Detect which cell encompasses the target text, then output its [X, Y] center coordinate. 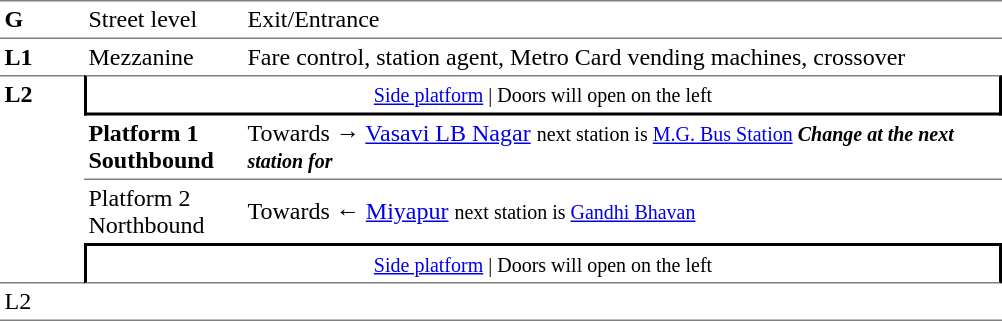
L2 [42, 179]
Mezzanine [164, 57]
Street level [164, 20]
Towards ← Miyapur next station is Gandhi Bhavan [622, 212]
G [42, 20]
Fare control, station agent, Metro Card vending machines, crossover [622, 57]
Platform 2Northbound [164, 212]
L1 [42, 57]
Towards → Vasavi LB Nagar next station is M.G. Bus Station Change at the next station for [622, 148]
Platform 1Southbound [164, 148]
Exit/Entrance [622, 20]
